Provide the [x, y] coordinate of the cell's center where the given text is located.  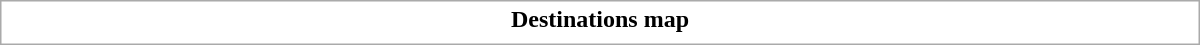
Destinations map [600, 19]
